From the cell containing the given text, extract its center point as [X, Y] coordinate. 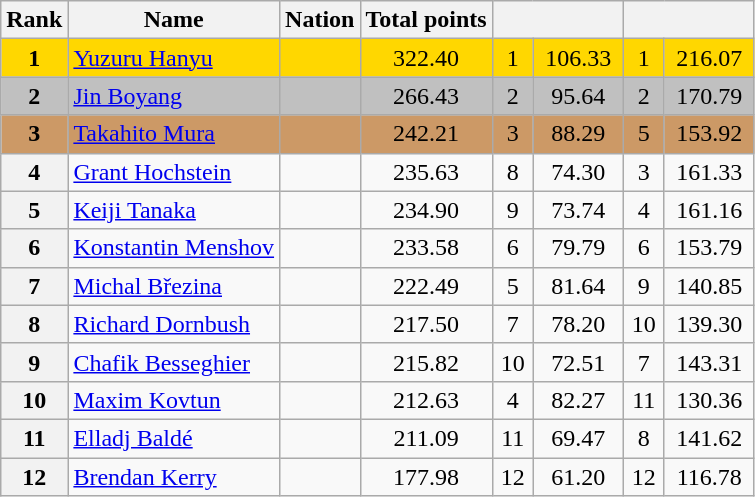
161.33 [709, 172]
Takahito Mura [174, 134]
72.51 [578, 362]
Keiji Tanaka [174, 210]
130.36 [709, 400]
Chafik Besseghier [174, 362]
215.82 [426, 362]
242.21 [426, 134]
Brendan Kerry [174, 477]
161.16 [709, 210]
Jin Boyang [174, 96]
Richard Dornbush [174, 324]
Michal Březina [174, 286]
Elladj Baldé [174, 438]
106.33 [578, 58]
95.64 [578, 96]
143.31 [709, 362]
234.90 [426, 210]
212.63 [426, 400]
Rank [34, 20]
Name [174, 20]
82.27 [578, 400]
235.63 [426, 172]
Nation [320, 20]
177.98 [426, 477]
233.58 [426, 248]
140.85 [709, 286]
141.62 [709, 438]
217.50 [426, 324]
153.79 [709, 248]
322.40 [426, 58]
222.49 [426, 286]
Konstantin Menshov [174, 248]
266.43 [426, 96]
69.47 [578, 438]
Total points [426, 20]
116.78 [709, 477]
170.79 [709, 96]
153.92 [709, 134]
79.79 [578, 248]
Maxim Kovtun [174, 400]
Grant Hochstein [174, 172]
88.29 [578, 134]
73.74 [578, 210]
81.64 [578, 286]
78.20 [578, 324]
Yuzuru Hanyu [174, 58]
74.30 [578, 172]
211.09 [426, 438]
61.20 [578, 477]
216.07 [709, 58]
139.30 [709, 324]
